Search for the cell housing the specified text and yield its [x, y] center coordinate. 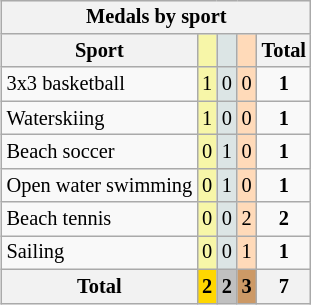
7 [284, 286]
Waterskiing [100, 118]
Sport [100, 51]
Medals by sport [156, 17]
Open water swimming [100, 185]
Beach soccer [100, 152]
Sailing [100, 253]
3 [247, 286]
3x3 basketball [100, 84]
Beach tennis [100, 219]
